Find where the given text appears and provide that cell's center as (x, y) coordinate. 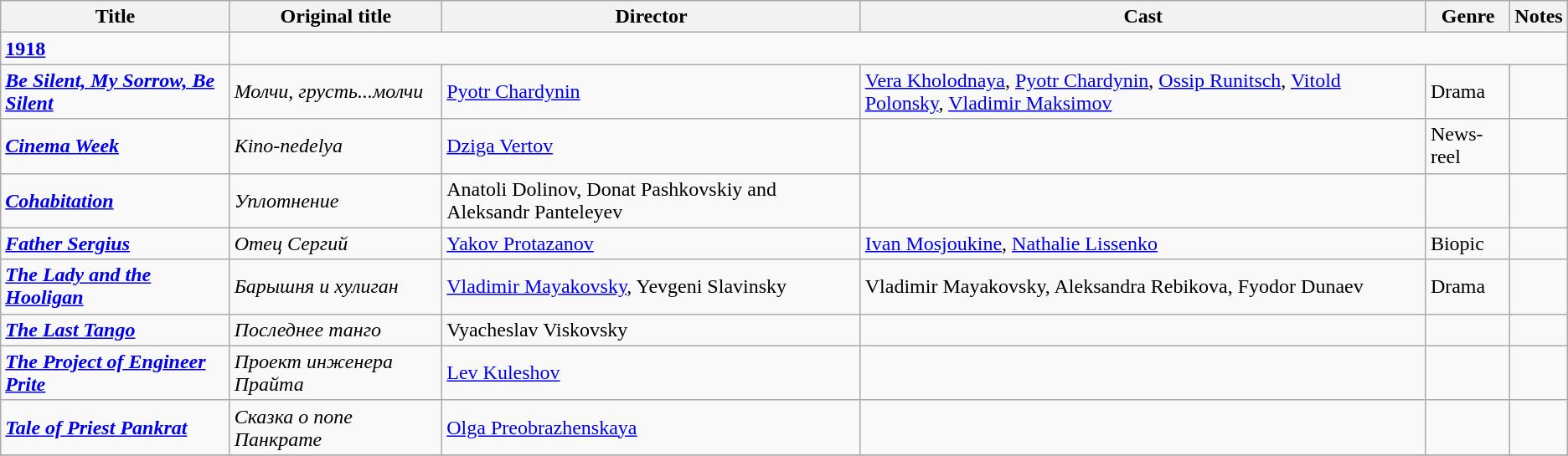
Vyacheslav Viskovsky (652, 330)
The Project of Engineer Prite (116, 373)
Pyotr Chardynin (652, 92)
Отец Сергий (336, 243)
Барышня и хулиган (336, 286)
Проект инженера Прайта (336, 373)
Молчи, грусть...молчи (336, 92)
Vera Kholodnaya, Pyotr Chardynin, Ossip Runitsch, Vitold Polonsky, Vladimir Maksimov (1142, 92)
Сказка о попе Панкрате (336, 427)
Olga Preobrazhenskaya (652, 427)
News-reel (1467, 146)
Anatoli Dolinov, Donat Pashkovskiy and Aleksandr Panteleyev (652, 201)
Genre (1467, 17)
1918 (116, 49)
Director (652, 17)
Cohabitation (116, 201)
Cinema Week (116, 146)
Yakov Protazanov (652, 243)
Notes (1539, 17)
Последнее танго (336, 330)
Dziga Vertov (652, 146)
Уплотнение (336, 201)
Vladimir Mayakovsky, Yevgeni Slavinsky (652, 286)
The Last Tango (116, 330)
Ivan Mosjoukine, Nathalie Lissenko (1142, 243)
The Lady and the Hooligan (116, 286)
Father Sergius (116, 243)
Vladimir Mayakovsky, Aleksandra Rebikova, Fyodor Dunaev (1142, 286)
Original title (336, 17)
Title (116, 17)
Lev Kuleshov (652, 373)
Cast (1142, 17)
Biopic (1467, 243)
Be Silent, My Sorrow, Be Silent (116, 92)
Kino-nedelya (336, 146)
Tale of Priest Pankrat (116, 427)
